Locate the cell with the specified text and output its [X, Y] center coordinate. 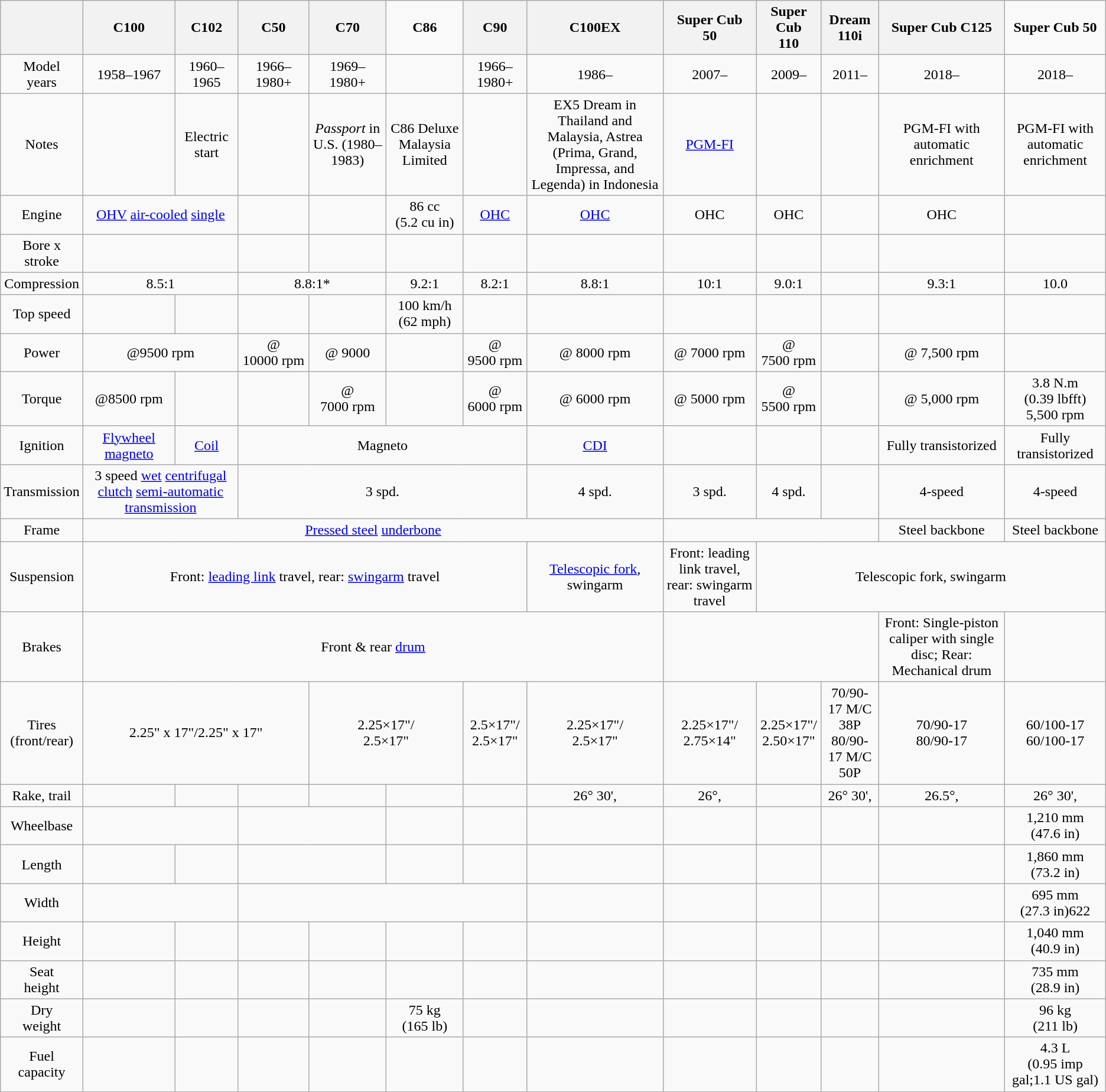
C100EX [596, 28]
Super Cub C125 [942, 28]
@ 9000 [347, 352]
@9500 rpm [161, 352]
1958–1967 [129, 74]
1960–1965 [207, 74]
2011– [850, 74]
EX5 Dream in Thailand and Malaysia, Astrea (Prima, Grand, Impressa, and Legenda) in Indonesia [596, 144]
2.5×17"/2.5×17" [495, 734]
Bore x stroke [42, 253]
1,860 mm (73.2 in) [1055, 865]
Engine [42, 215]
Super Cub110 [789, 28]
Length [42, 865]
Height [42, 941]
8.5:1 [161, 283]
Seatheight [42, 979]
100 km/h(62 mph) [425, 314]
8.8:1 [596, 283]
C86 [425, 28]
Transmission [42, 491]
8.8:1* [312, 283]
4.3 L(0.95 imp gal;1.1 US gal) [1055, 1064]
1969–1980+ [347, 74]
Power [42, 352]
70/90-17 M/C 38P80/90-17 M/C 50P [850, 734]
OHV air-cooled single [161, 215]
Electric start [207, 144]
Modelyears [42, 74]
26°, [710, 796]
@ 8000 rpm [596, 352]
Compression [42, 283]
Wheelbase [42, 826]
695 mm (27.3 in)622 [1055, 902]
1,210 mm(47.6 in) [1055, 826]
60/100-1760/100-17 [1055, 734]
Suspension [42, 576]
@ 5000 rpm [710, 399]
C50 [274, 28]
9.2:1 [425, 283]
Flywheel magneto [129, 445]
10:1 [710, 283]
9.3:1 [942, 283]
C100 [129, 28]
2.25" x 17"/2.25" x 17" [196, 734]
Front & rear drum [373, 647]
Tires(front/rear) [42, 734]
3.8 N.m(0.39 lbfft)5,500 rpm [1055, 399]
1,040 mm (40.9 in) [1055, 941]
PGM-FI [710, 144]
75 kg (165 lb) [425, 1018]
86 cc(5.2 cu in) [425, 215]
Top speed [42, 314]
@ 7500 rpm [789, 352]
Notes [42, 144]
Brakes [42, 647]
2.25×17"/2.50×17" [789, 734]
2009– [789, 74]
@ 5500 rpm [789, 399]
C70 [347, 28]
Coil [207, 445]
Fuelcapacity [42, 1064]
96 kg(211 lb) [1055, 1018]
8.2:1 [495, 283]
Torque [42, 399]
9.0:1 [789, 283]
Width [42, 902]
CDI [596, 445]
@ 5,000 rpm [942, 399]
3 speed wet centrifugal clutch semi-automatic transmission [161, 491]
Super Cub 50 [1055, 28]
10.0 [1055, 283]
735 mm (28.9 in) [1055, 979]
Passport in U.S. (1980–1983) [347, 144]
26.5°, [942, 796]
@ 10000 rpm [274, 352]
C102 [207, 28]
2.25×17"/2.75×14" [710, 734]
C86 Deluxe Malaysia Limited [425, 144]
@ 7,500 rpm [942, 352]
Dream110i [850, 28]
@8500 rpm [129, 399]
Frame [42, 530]
2007– [710, 74]
Rake, trail [42, 796]
Front: Single-piston caliper with single disc; Rear: Mechanical drum [942, 647]
Magneto [383, 445]
@ 9500 rpm [495, 352]
Ignition [42, 445]
Pressed steel underbone [373, 530]
70/90-1780/90-17 [942, 734]
1986– [596, 74]
Dryweight [42, 1018]
C90 [495, 28]
Super Cub50 [710, 28]
